Output the (x, y) coordinate of the center of the cell containing the given text.  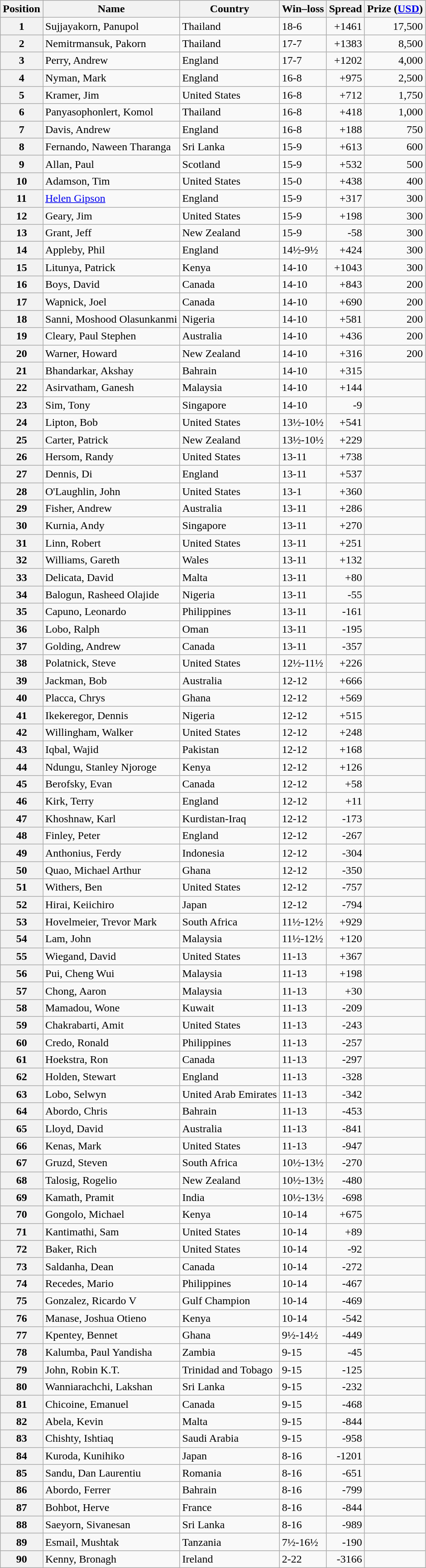
-304 (345, 853)
52 (22, 905)
+424 (345, 250)
22 (22, 388)
+569 (345, 698)
Quao, Michael Arthur (111, 870)
400 (395, 181)
64 (22, 1111)
-272 (345, 1266)
Sandu, Dan Laurentiu (111, 1473)
+738 (345, 457)
Withers, Ben (111, 887)
Name (111, 9)
4,000 (395, 61)
14½-9½ (303, 250)
Asirvatham, Ganesh (111, 388)
+436 (345, 336)
78 (22, 1353)
Abordo, Chris (111, 1111)
Wales (230, 560)
Chong, Aaron (111, 991)
57 (22, 991)
Linn, Robert (111, 543)
Ireland (230, 1559)
-173 (345, 819)
Romania (230, 1473)
42 (22, 732)
Ndungu, Stanley Njoroge (111, 767)
-297 (345, 1060)
Delicata, David (111, 577)
60 (22, 1042)
18-6 (303, 26)
Scotland (230, 164)
1,000 (395, 112)
Trinidad and Tobago (230, 1370)
10 (22, 181)
Lipton, Bob (111, 422)
48 (22, 836)
25 (22, 439)
55 (22, 956)
+229 (345, 439)
Kurnia, Andy (111, 526)
62 (22, 1077)
+1461 (345, 26)
35 (22, 612)
Saeyorn, Sivanesan (111, 1525)
Geary, Jim (111, 216)
43 (22, 749)
Lloyd, David (111, 1129)
85 (22, 1473)
+843 (345, 285)
O'Laughlin, John (111, 491)
87 (22, 1507)
58 (22, 1008)
-1201 (345, 1456)
82 (22, 1421)
Tanzania (230, 1542)
Pakistan (230, 749)
Hirai, Keiichiro (111, 905)
Wanniarachchi, Lakshan (111, 1387)
Saldanha, Dean (111, 1266)
+89 (345, 1232)
+1043 (345, 267)
Oman (230, 629)
600 (395, 147)
63 (22, 1094)
54 (22, 939)
39 (22, 681)
1,750 (395, 95)
Lam, John (111, 939)
+675 (345, 1215)
86 (22, 1490)
59 (22, 1025)
Prize (USD) (395, 9)
+316 (345, 353)
-190 (345, 1542)
79 (22, 1370)
-757 (345, 887)
+532 (345, 164)
Ikekeregor, Dennis (111, 715)
Baker, Rich (111, 1249)
Kurdistan-Iraq (230, 819)
Sujjayakorn, Panupol (111, 26)
24 (22, 422)
Chakrabarti, Amit (111, 1025)
16 (22, 285)
+712 (345, 95)
12 (22, 216)
5 (22, 95)
88 (22, 1525)
Wapnick, Joel (111, 302)
-328 (345, 1077)
+360 (345, 491)
15 (22, 267)
+286 (345, 509)
Williams, Gareth (111, 560)
Wiegand, David (111, 956)
John, Robin K.T. (111, 1370)
Anthonius, Ferdy (111, 853)
Golding, Andrew (111, 646)
France (230, 1507)
Kamath, Pramit (111, 1197)
+438 (345, 181)
Lobo, Ralph (111, 629)
Manase, Joshua Otieno (111, 1318)
-342 (345, 1094)
-794 (345, 905)
Fisher, Andrew (111, 509)
-267 (345, 836)
7½-16½ (303, 1542)
23 (22, 405)
+1383 (345, 43)
Boys, David (111, 285)
Kpentey, Bennet (111, 1335)
+80 (345, 577)
+929 (345, 922)
56 (22, 973)
Esmail, Mushtak (111, 1542)
Fernando, Naween Tharanga (111, 147)
Sanni, Moshood Olasunkanmi (111, 319)
17,500 (395, 26)
3 (22, 61)
68 (22, 1180)
-651 (345, 1473)
Willingham, Walker (111, 732)
34 (22, 595)
+120 (345, 939)
61 (22, 1060)
-257 (345, 1042)
-209 (345, 1008)
51 (22, 887)
69 (22, 1197)
Davis, Andrew (111, 129)
80 (22, 1387)
76 (22, 1318)
-469 (345, 1301)
-55 (345, 595)
Khoshnaw, Karl (111, 819)
+226 (345, 663)
89 (22, 1542)
-270 (345, 1163)
49 (22, 853)
66 (22, 1146)
750 (395, 129)
Litunya, Patrick (111, 267)
8 (22, 147)
+418 (345, 112)
+317 (345, 198)
14 (22, 250)
-480 (345, 1180)
Kenas, Mark (111, 1146)
Chicoine, Emanuel (111, 1404)
Credo, Ronald (111, 1042)
-698 (345, 1197)
Kuwait (230, 1008)
37 (22, 646)
74 (22, 1283)
-357 (345, 646)
13-1 (303, 491)
-232 (345, 1387)
45 (22, 784)
70 (22, 1215)
Berofsky, Evan (111, 784)
20 (22, 353)
81 (22, 1404)
1 (22, 26)
Lobo, Selwyn (111, 1094)
50 (22, 870)
Zambia (230, 1353)
+126 (345, 767)
Sim, Tony (111, 405)
United Arab Emirates (230, 1094)
+975 (345, 78)
12½-11½ (303, 663)
Appleby, Phil (111, 250)
Indonesia (230, 853)
53 (22, 922)
+315 (345, 371)
19 (22, 336)
33 (22, 577)
36 (22, 629)
-3166 (345, 1559)
11 (22, 198)
+541 (345, 422)
Cleary, Paul Stephen (111, 336)
Spread (345, 9)
2-22 (303, 1559)
Bhandarkar, Akshay (111, 371)
31 (22, 543)
Helen Gipson (111, 198)
+367 (345, 956)
71 (22, 1232)
Kirk, Terry (111, 801)
Allan, Paul (111, 164)
17 (22, 302)
84 (22, 1456)
+613 (345, 147)
27 (22, 474)
73 (22, 1266)
32 (22, 560)
Hovelmeier, Trevor Mark (111, 922)
Gongolo, Michael (111, 1215)
Pui, Cheng Wui (111, 973)
-125 (345, 1370)
Gulf Champion (230, 1301)
Win–loss (303, 9)
30 (22, 526)
28 (22, 491)
+168 (345, 749)
38 (22, 663)
Chishty, Ishtiaq (111, 1439)
-989 (345, 1525)
2 (22, 43)
-9 (345, 405)
+132 (345, 560)
+188 (345, 129)
Kuroda, Kunihiko (111, 1456)
Perry, Andrew (111, 61)
Kramer, Jim (111, 95)
+515 (345, 715)
-453 (345, 1111)
+144 (345, 388)
+251 (345, 543)
65 (22, 1129)
21 (22, 371)
-92 (345, 1249)
-468 (345, 1404)
-799 (345, 1490)
+1202 (345, 61)
Balogun, Rasheed Olajide (111, 595)
15-0 (303, 181)
9½-14½ (303, 1335)
-467 (345, 1283)
-958 (345, 1439)
+537 (345, 474)
41 (22, 715)
77 (22, 1335)
75 (22, 1301)
13 (22, 233)
Country (230, 9)
Grant, Jeff (111, 233)
Capuno, Leonardo (111, 612)
18 (22, 319)
Jackman, Bob (111, 681)
Holden, Stewart (111, 1077)
Carter, Patrick (111, 439)
-947 (345, 1146)
500 (395, 164)
+58 (345, 784)
Kalumba, Paul Yandisha (111, 1353)
8,500 (395, 43)
46 (22, 801)
-161 (345, 612)
Abela, Kevin (111, 1421)
+581 (345, 319)
Kantimathi, Sam (111, 1232)
-350 (345, 870)
Saudi Arabia (230, 1439)
Abordo, Ferrer (111, 1490)
Hoekstra, Ron (111, 1060)
Dennis, Di (111, 474)
+30 (345, 991)
Gruzd, Steven (111, 1163)
+11 (345, 801)
+690 (345, 302)
83 (22, 1439)
9 (22, 164)
Adamson, Tim (111, 181)
India (230, 1197)
-542 (345, 1318)
Nemitrmansuk, Pakorn (111, 43)
-841 (345, 1129)
Talosig, Rogelio (111, 1180)
Placca, Chrys (111, 698)
+270 (345, 526)
Mamadou, Wone (111, 1008)
6 (22, 112)
Polatnick, Steve (111, 663)
Finley, Peter (111, 836)
Hersom, Randy (111, 457)
Nyman, Mark (111, 78)
Position (22, 9)
4 (22, 78)
Bohbot, Herve (111, 1507)
44 (22, 767)
-195 (345, 629)
-449 (345, 1335)
-58 (345, 233)
7 (22, 129)
47 (22, 819)
-243 (345, 1025)
29 (22, 509)
Gonzalez, Ricardo V (111, 1301)
90 (22, 1559)
72 (22, 1249)
26 (22, 457)
+248 (345, 732)
2,500 (395, 78)
67 (22, 1163)
-45 (345, 1353)
+666 (345, 681)
Warner, Howard (111, 353)
Kenny, Bronagh (111, 1559)
Iqbal, Wajid (111, 749)
Panyasophonlert, Komol (111, 112)
Recedes, Mario (111, 1283)
40 (22, 698)
